Provide the (x, y) coordinate of the cell's center where the given text is located.  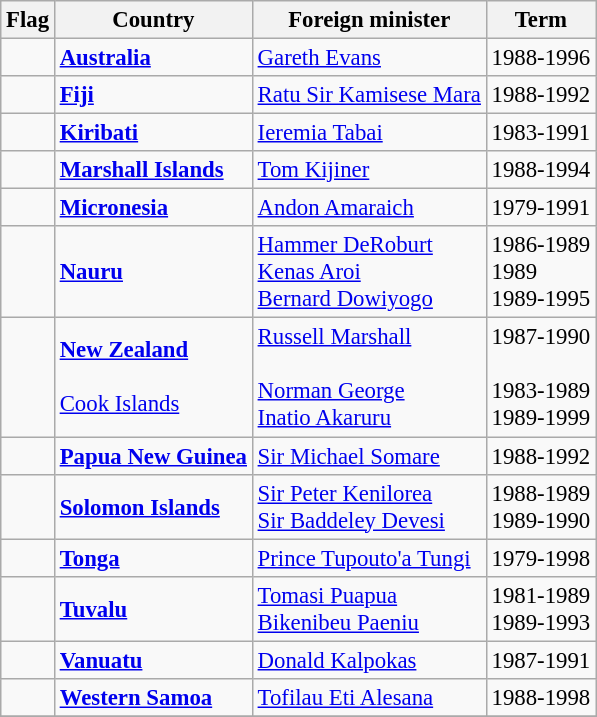
Nauru (153, 272)
Marshall Islands (153, 170)
Vanuatu (153, 660)
Tuvalu (153, 608)
1987-19901983-19891989-1999 (540, 378)
1979-1991 (540, 208)
Micronesia (153, 208)
1981-19891989-1993 (540, 608)
Papua New Guinea (153, 456)
Ieremia Tabai (369, 133)
Western Samoa (153, 698)
Andon Amaraich (369, 208)
Term (540, 20)
Kiribati (153, 133)
Tomasi PuapuaBikenibeu Paeniu (369, 608)
1983-1991 (540, 133)
1979-1998 (540, 558)
Solomon Islands (153, 506)
Sir Michael Somare (369, 456)
1988-1994 (540, 170)
Tofilau Eti Alesana (369, 698)
1988-1998 (540, 698)
Country (153, 20)
1986-198919891989-1995 (540, 272)
Flag (28, 20)
Ratu Sir Kamisese Mara (369, 95)
Sir Peter KeniloreaSir Baddeley Devesi (369, 506)
Fiji (153, 95)
1988-19891989-1990 (540, 506)
1988-1996 (540, 58)
New ZealandCook Islands (153, 378)
Hammer DeRoburtKenas AroiBernard Dowiyogo (369, 272)
Gareth Evans (369, 58)
1987-1991 (540, 660)
Russell MarshallNorman GeorgeInatio Akaruru (369, 378)
Foreign minister (369, 20)
Tonga (153, 558)
Tom Kijiner (369, 170)
Prince Tupouto'a Tungi (369, 558)
Australia (153, 58)
Donald Kalpokas (369, 660)
